Provide the [x, y] coordinate of the cell's center where the given text is located.  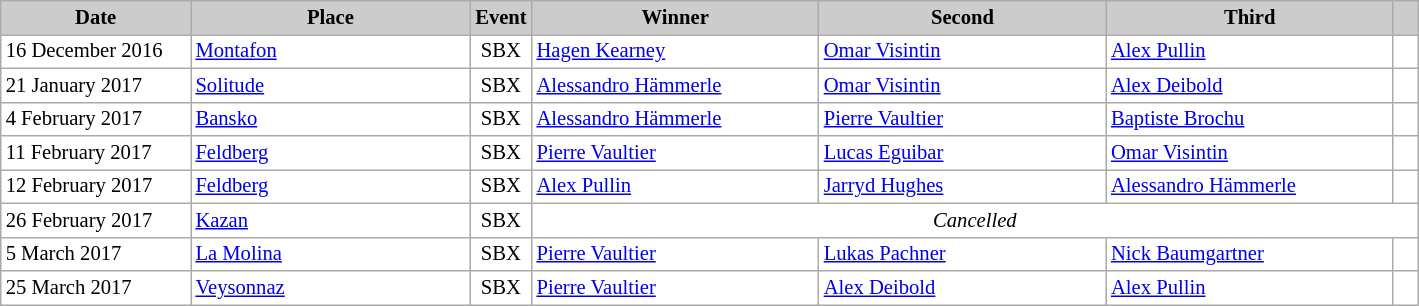
Cancelled [975, 220]
Jarryd Hughes [962, 186]
16 December 2016 [96, 51]
Second [962, 17]
5 March 2017 [96, 254]
Lucas Eguibar [962, 153]
Solitude [330, 85]
Veysonnaz [330, 287]
25 March 2017 [96, 287]
Nick Baumgartner [1250, 254]
12 February 2017 [96, 186]
Lukas Pachner [962, 254]
Date [96, 17]
Hagen Kearney [676, 51]
La Molina [330, 254]
Montafon [330, 51]
Winner [676, 17]
4 February 2017 [96, 119]
Kazan [330, 220]
Place [330, 17]
11 February 2017 [96, 153]
Baptiste Brochu [1250, 119]
21 January 2017 [96, 85]
Event [500, 17]
26 February 2017 [96, 220]
Bansko [330, 119]
Third [1250, 17]
